Detect which cell encompasses the target text, then output its [X, Y] center coordinate. 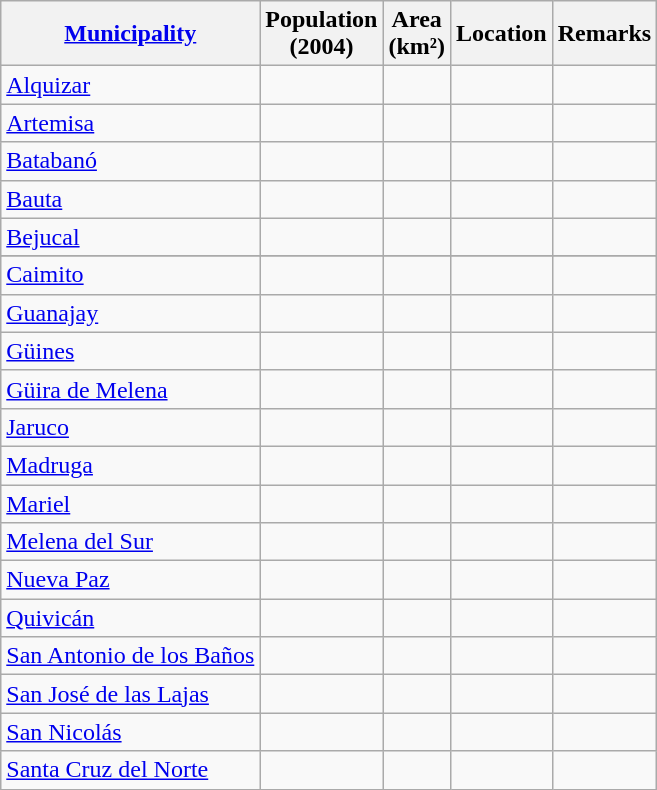
San Nicolás [130, 732]
Madruga [130, 465]
Guanajay [130, 313]
Mariel [130, 503]
Bejucal [130, 237]
Güira de Melena [130, 389]
Municipality [130, 34]
San José de las Lajas [130, 694]
Alquizar [130, 85]
Jaruco [130, 427]
Santa Cruz del Norte [130, 770]
Batabanó [130, 161]
Quivicán [130, 618]
Caimito [130, 275]
Artemisa [130, 123]
Remarks [604, 34]
Melena del Sur [130, 542]
Location [502, 34]
Güines [130, 351]
Bauta [130, 199]
Nueva Paz [130, 580]
San Antonio de los Baños [130, 656]
Area(km²) [417, 34]
Population(2004) [322, 34]
